Return the (X, Y) coordinate for the center point of the cell that contains the specified text.  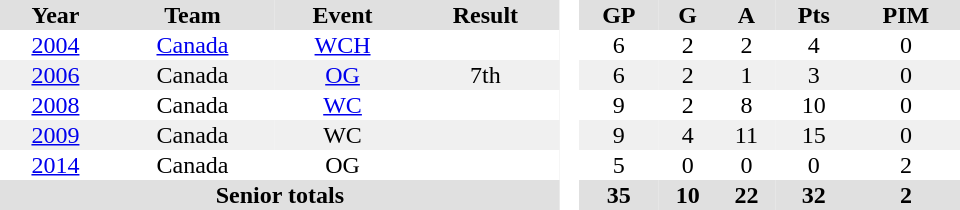
15 (814, 135)
3 (814, 75)
32 (814, 195)
Year (56, 15)
G (688, 15)
8 (746, 105)
Event (342, 15)
1 (746, 75)
2014 (56, 165)
2004 (56, 45)
Team (192, 15)
GP (618, 15)
5 (618, 165)
2009 (56, 135)
35 (618, 195)
7th (486, 75)
22 (746, 195)
11 (746, 135)
2008 (56, 105)
WCH (342, 45)
A (746, 15)
Result (486, 15)
Pts (814, 15)
Senior totals (280, 195)
PIM (906, 15)
2006 (56, 75)
